Capture the cell that displays the provided text and extract its [x, y] central coordinate. 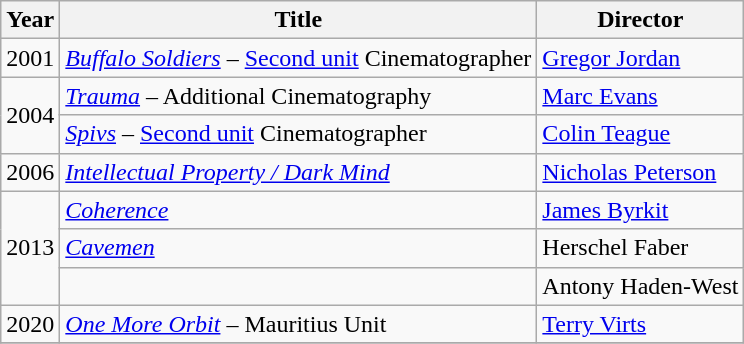
2004 [30, 115]
Gregor Jordan [640, 58]
Colin Teague [640, 134]
2001 [30, 58]
Marc Evans [640, 96]
2013 [30, 248]
Cavemen [298, 248]
Buffalo Soldiers – Second unit Cinematographer [298, 58]
2006 [30, 172]
Nicholas Peterson [640, 172]
Coherence [298, 210]
James Byrkit [640, 210]
One More Orbit – Mauritius Unit [298, 324]
Antony Haden-West [640, 286]
Director [640, 20]
Spivs – Second unit Cinematographer [298, 134]
Year [30, 20]
Title [298, 20]
2020 [30, 324]
Herschel Faber [640, 248]
Trauma – Additional Cinematography [298, 96]
Intellectual Property / Dark Mind [298, 172]
Terry Virts [640, 324]
